Capture the cell that displays the provided text and extract its [x, y] central coordinate. 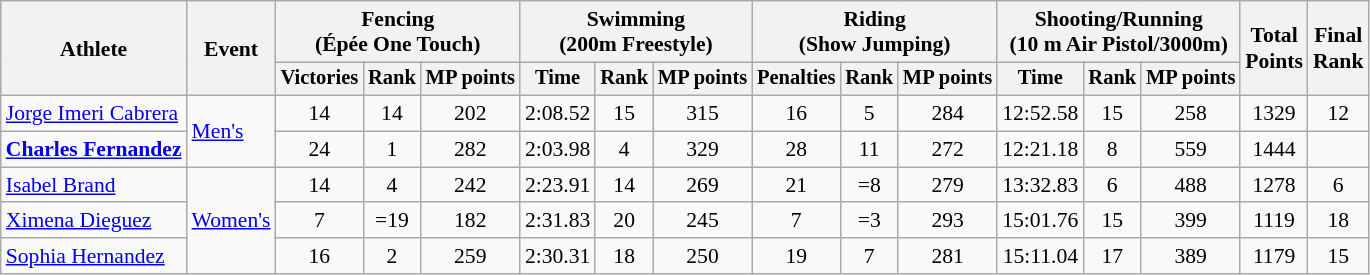
15:11.04 [1040, 256]
284 [948, 114]
279 [948, 185]
24 [320, 150]
=8 [869, 185]
315 [702, 114]
272 [948, 150]
FinalRank [1338, 48]
28 [796, 150]
Women's [232, 220]
269 [702, 185]
8 [1112, 150]
182 [470, 221]
=19 [392, 221]
Fencing (Épée One Touch) [398, 32]
12 [1338, 114]
488 [1190, 185]
Men's [232, 132]
2:31.83 [558, 221]
1119 [1274, 221]
293 [948, 221]
1 [392, 150]
2:30.31 [558, 256]
250 [702, 256]
5 [869, 114]
13:32.83 [1040, 185]
245 [702, 221]
389 [1190, 256]
259 [470, 256]
559 [1190, 150]
2:03.98 [558, 150]
282 [470, 150]
329 [702, 150]
Penalties [796, 79]
2 [392, 256]
1278 [1274, 185]
Sophia Hernandez [94, 256]
258 [1190, 114]
1329 [1274, 114]
1179 [1274, 256]
399 [1190, 221]
Riding (Show Jumping) [874, 32]
Jorge Imeri Cabrera [94, 114]
TotalPoints [1274, 48]
Isabel Brand [94, 185]
Swimming (200m Freestyle) [636, 32]
281 [948, 256]
202 [470, 114]
2:08.52 [558, 114]
12:21.18 [1040, 150]
Charles Fernandez [94, 150]
2:23.91 [558, 185]
1444 [1274, 150]
11 [869, 150]
17 [1112, 256]
Event [232, 48]
15:01.76 [1040, 221]
Shooting/Running(10 m Air Pistol/3000m) [1118, 32]
Athlete [94, 48]
Ximena Dieguez [94, 221]
242 [470, 185]
12:52.58 [1040, 114]
Victories [320, 79]
=3 [869, 221]
20 [624, 221]
21 [796, 185]
19 [796, 256]
